Locate the cell with the specified text and output its [x, y] center coordinate. 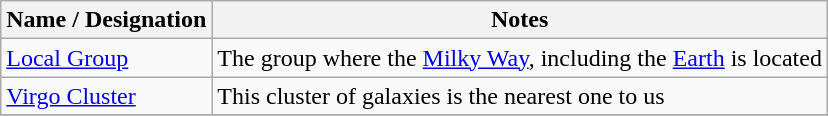
Notes [520, 20]
Virgo Cluster [106, 96]
Local Group [106, 58]
The group where the Milky Way, including the Earth is located [520, 58]
Name / Designation [106, 20]
This cluster of galaxies is the nearest one to us [520, 96]
